Identify which cell holds the provided text, then report its (X, Y) central coordinate. 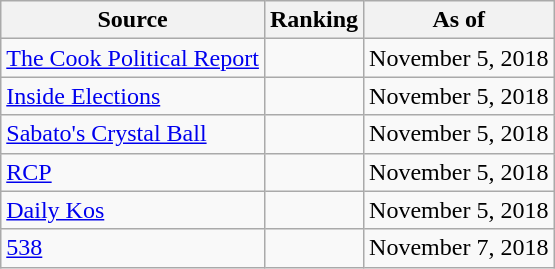
Source (133, 20)
Sabato's Crystal Ball (133, 134)
Inside Elections (133, 96)
Ranking (314, 20)
538 (133, 248)
RCP (133, 172)
The Cook Political Report (133, 58)
November 7, 2018 (459, 248)
Daily Kos (133, 210)
As of (459, 20)
